From the cell containing the given text, extract its center point as (X, Y) coordinate. 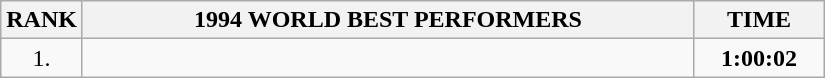
1:00:02 (760, 58)
RANK (42, 20)
TIME (760, 20)
1. (42, 58)
1994 WORLD BEST PERFORMERS (388, 20)
